Extract the (X, Y) coordinate from the center of the cell holding the provided text.  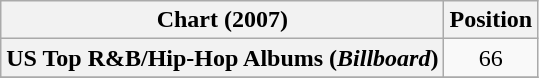
Chart (2007) (222, 20)
66 (491, 58)
US Top R&B/Hip-Hop Albums (Billboard) (222, 58)
Position (491, 20)
